Identify which cell holds the provided text, then report its [x, y] central coordinate. 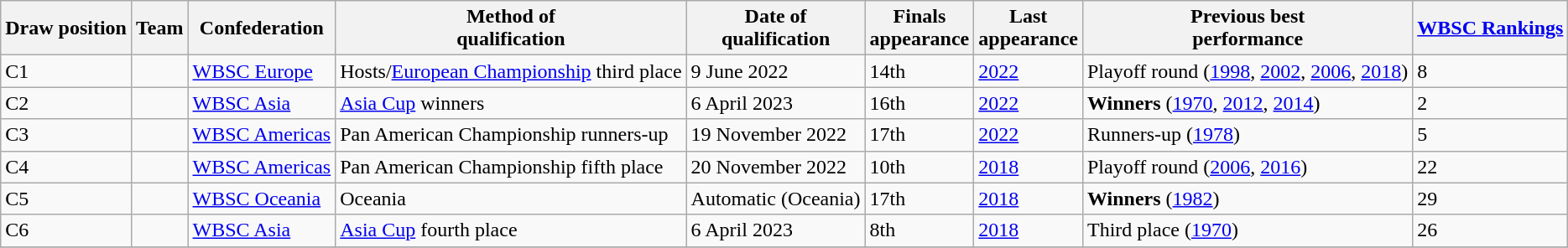
8 [1490, 71]
C3 [66, 135]
Previous bestperformance [1247, 28]
5 [1490, 135]
C1 [66, 71]
Pan American Championship runners-up [511, 135]
Pan American Championship fifth place [511, 167]
Method ofqualification [511, 28]
Winners (1970, 2012, 2014) [1247, 103]
2 [1490, 103]
WBSC Rankings [1490, 28]
Oceania [511, 199]
Draw position [66, 28]
9 June 2022 [775, 71]
Third place (1970) [1247, 230]
Asia Cup winners [511, 103]
8th [919, 230]
19 November 2022 [775, 135]
Lastappearance [1029, 28]
Team [159, 28]
C6 [66, 230]
C4 [66, 167]
Hosts/European Championship third place [511, 71]
Runners-up (1978) [1247, 135]
26 [1490, 230]
Winners (1982) [1247, 199]
16th [919, 103]
WBSC Oceania [262, 199]
WBSC Europe [262, 71]
Playoff round (2006, 2016) [1247, 167]
14th [919, 71]
C2 [66, 103]
20 November 2022 [775, 167]
Confederation [262, 28]
10th [919, 167]
Date ofqualification [775, 28]
Asia Cup fourth place [511, 230]
29 [1490, 199]
Playoff round (1998, 2002, 2006, 2018) [1247, 71]
C5 [66, 199]
Finalsappearance [919, 28]
Automatic (Oceania) [775, 199]
22 [1490, 167]
